Capture the cell that displays the provided text and extract its [x, y] central coordinate. 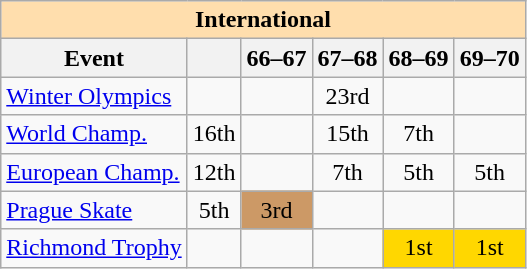
International [263, 20]
World Champ. [94, 134]
Prague Skate [94, 210]
3rd [276, 210]
68–69 [418, 58]
16th [214, 134]
69–70 [490, 58]
Winter Olympics [94, 96]
23rd [348, 96]
15th [348, 134]
Event [94, 58]
European Champ. [94, 172]
67–68 [348, 58]
Richmond Trophy [94, 248]
66–67 [276, 58]
12th [214, 172]
